Locate the cell with the specified text and output its [x, y] center coordinate. 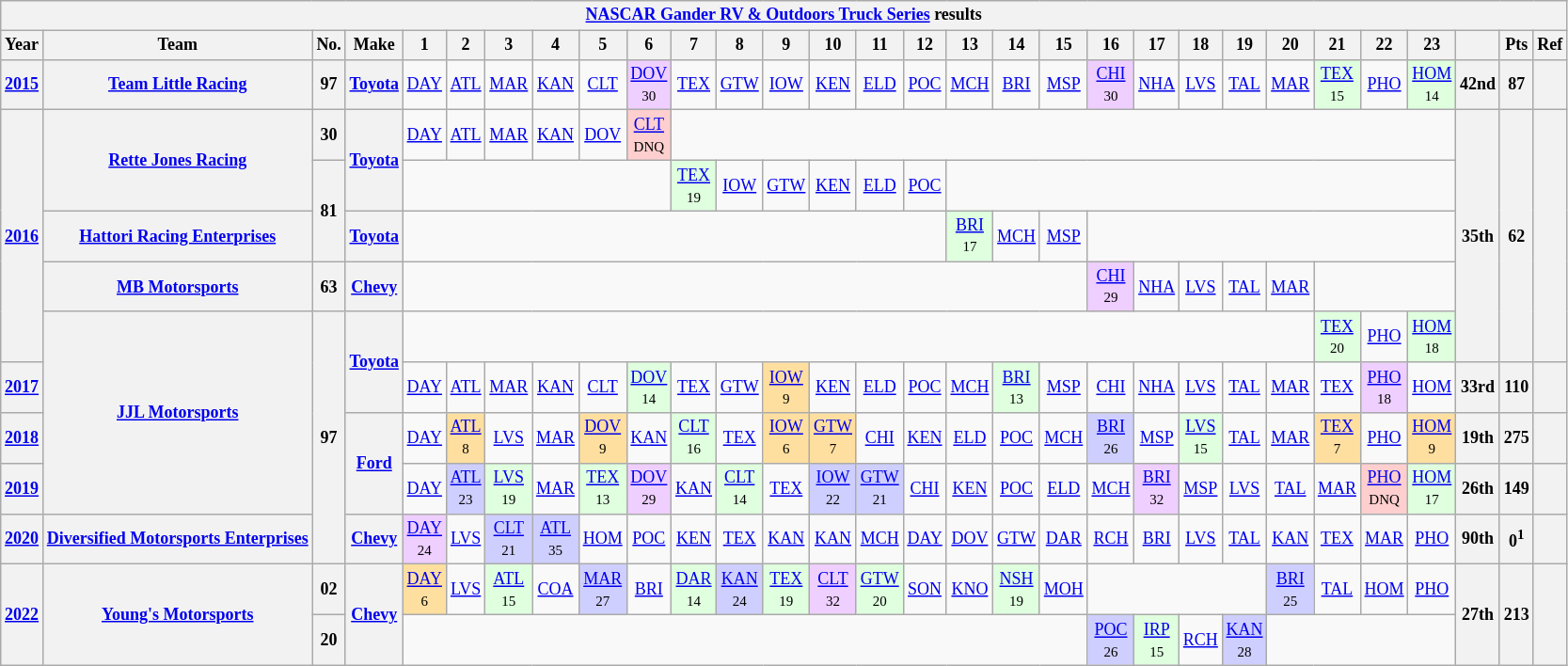
23 [1432, 45]
Team [177, 45]
2018 [23, 438]
BRI25 [1291, 590]
62 [1516, 236]
Make [374, 45]
Year [23, 45]
NASCAR Gander RV & Outdoors Truck Series results [784, 15]
PHODNQ [1385, 488]
GTW21 [879, 488]
35th [1479, 236]
IRP15 [1157, 640]
GTW20 [879, 590]
DOV9 [602, 438]
19 [1244, 45]
CLT14 [739, 488]
5 [602, 45]
IOW6 [786, 438]
CLT16 [694, 438]
TEX20 [1338, 337]
CLT32 [833, 590]
2016 [23, 236]
10 [833, 45]
2 [466, 45]
63 [329, 287]
BRI17 [970, 236]
GTW7 [833, 438]
ATL15 [509, 590]
13 [970, 45]
81 [329, 211]
BRI26 [1111, 438]
19th [1479, 438]
DAY24 [424, 539]
LVS15 [1201, 438]
Pts [1516, 45]
Young's Motorsports [177, 615]
ATL8 [466, 438]
HOM9 [1432, 438]
HOM17 [1432, 488]
9 [786, 45]
DAY6 [424, 590]
KNO [970, 590]
Hattori Racing Enterprises [177, 236]
TEX15 [1338, 85]
DOV14 [649, 388]
26th [1479, 488]
PHO18 [1385, 388]
NSH19 [1017, 590]
KAN28 [1244, 640]
No. [329, 45]
17 [1157, 45]
6 [649, 45]
HOM14 [1432, 85]
2020 [23, 539]
CHI29 [1111, 287]
DOV30 [649, 85]
21 [1338, 45]
DAR14 [694, 590]
Rette Jones Racing [177, 160]
30 [329, 135]
110 [1516, 388]
11 [879, 45]
2015 [23, 85]
IOW9 [786, 388]
DAR [1063, 539]
4 [556, 45]
MOH [1063, 590]
Diversified Motorsports Enterprises [177, 539]
33rd [1479, 388]
8 [739, 45]
2019 [23, 488]
IOW22 [833, 488]
BRI13 [1017, 388]
Ref [1550, 45]
14 [1017, 45]
90th [1479, 539]
42nd [1479, 85]
BRI32 [1157, 488]
SON [925, 590]
CHI30 [1111, 85]
213 [1516, 615]
2017 [23, 388]
CLTDNQ [649, 135]
TEX7 [1338, 438]
Ford [374, 463]
MB Motorsports [177, 287]
KAN24 [739, 590]
ATL23 [466, 488]
01 [1516, 539]
HOM18 [1432, 337]
18 [1201, 45]
1 [424, 45]
Team Little Racing [177, 85]
15 [1063, 45]
149 [1516, 488]
POC26 [1111, 640]
ATL35 [556, 539]
DOV29 [649, 488]
02 [329, 590]
3 [509, 45]
MAR27 [602, 590]
22 [1385, 45]
LVS19 [509, 488]
COA [556, 590]
27th [1479, 615]
7 [694, 45]
16 [1111, 45]
275 [1516, 438]
87 [1516, 85]
12 [925, 45]
JJL Motorsports [177, 412]
2022 [23, 615]
CLT21 [509, 539]
TEX13 [602, 488]
